From the cell containing the given text, extract its center point as [x, y] coordinate. 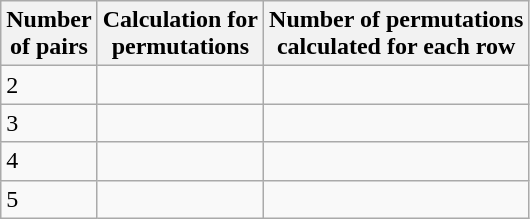
Calculation for permutations [180, 34]
Number of pairs [49, 34]
5 [49, 199]
Number of permutations calculated for each row [396, 34]
4 [49, 161]
3 [49, 123]
2 [49, 85]
